Scan for the cell matching the given text and deliver its [X, Y] coordinate at center. 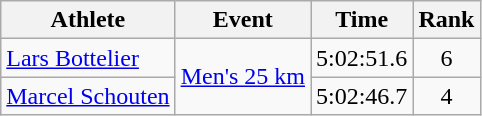
5:02:51.6 [361, 58]
Event [242, 20]
5:02:46.7 [361, 96]
6 [446, 58]
Lars Bottelier [88, 58]
4 [446, 96]
Marcel Schouten [88, 96]
Time [361, 20]
Men's 25 km [242, 77]
Athlete [88, 20]
Rank [446, 20]
